Capture the cell that displays the provided text and extract its (x, y) central coordinate. 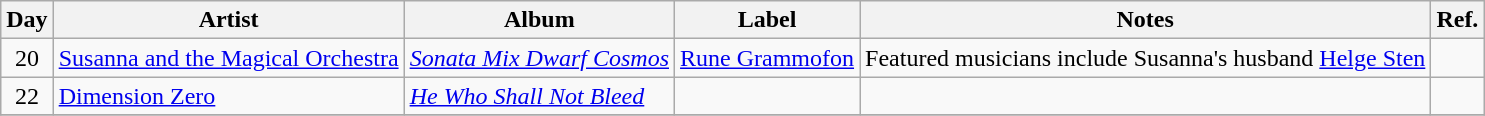
Day (27, 20)
Ref. (1458, 20)
Artist (228, 20)
20 (27, 58)
Album (539, 20)
Label (768, 20)
Dimension Zero (228, 96)
Featured musicians include Susanna's husband Helge Sten (1146, 58)
22 (27, 96)
Sonata Mix Dwarf Cosmos (539, 58)
Susanna and the Magical Orchestra (228, 58)
Notes (1146, 20)
Rune Grammofon (768, 58)
He Who Shall Not Bleed (539, 96)
